Determine the (X, Y) coordinate at the center of the cell enclosing the given text.  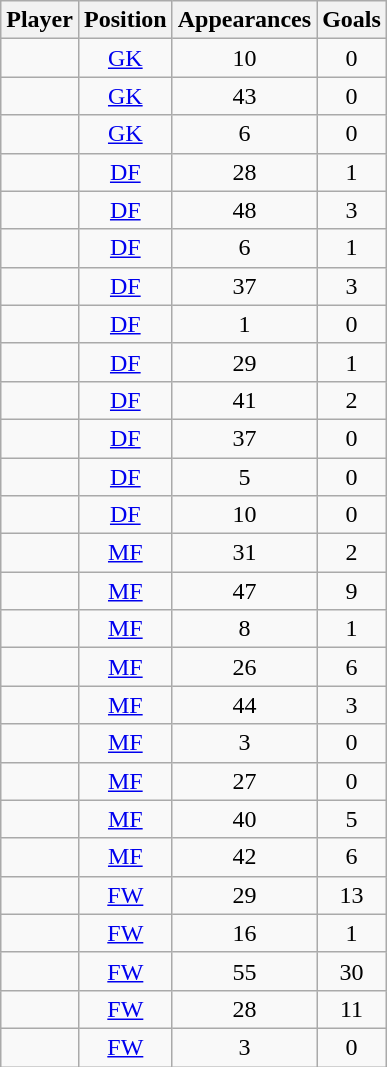
43 (244, 96)
Position (125, 20)
47 (244, 591)
16 (244, 933)
27 (244, 781)
26 (244, 667)
8 (244, 629)
13 (352, 895)
Player (40, 20)
42 (244, 857)
44 (244, 705)
Goals (352, 20)
40 (244, 819)
11 (352, 1009)
30 (352, 971)
48 (244, 210)
Appearances (244, 20)
31 (244, 553)
9 (352, 591)
55 (244, 971)
41 (244, 400)
